Search for the cell housing the specified text and yield its [X, Y] center coordinate. 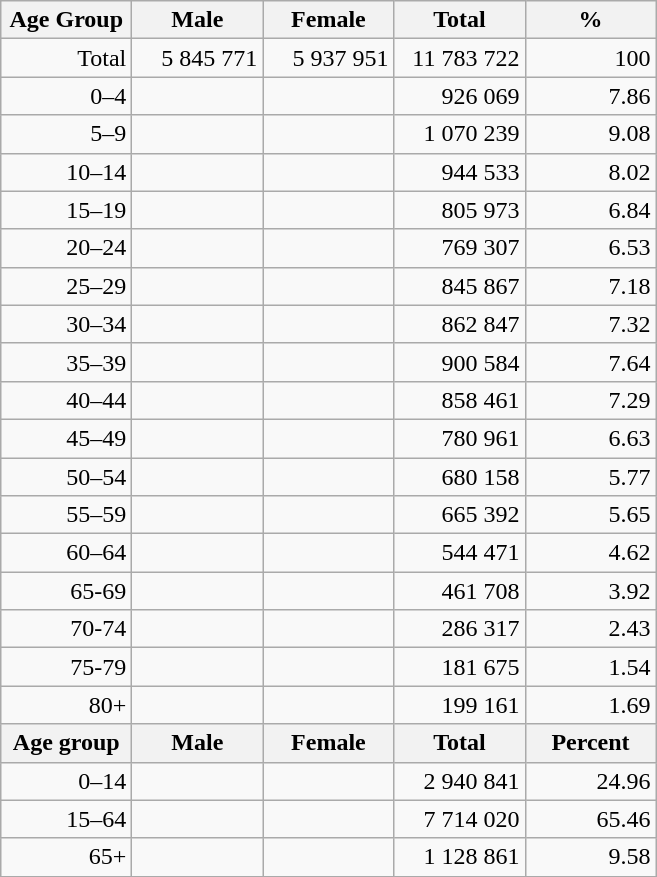
665 392 [460, 515]
1 128 861 [460, 857]
5 937 951 [328, 58]
40–44 [66, 400]
7.64 [590, 362]
0–4 [66, 96]
9.08 [590, 134]
45–49 [66, 438]
Percent [590, 743]
15–19 [66, 210]
7.29 [590, 400]
20–24 [66, 248]
858 461 [460, 400]
65.46 [590, 819]
75-79 [66, 667]
7 714 020 [460, 819]
35–39 [66, 362]
7.32 [590, 324]
780 961 [460, 438]
24.96 [590, 781]
5–9 [66, 134]
65+ [66, 857]
5.65 [590, 515]
10–14 [66, 172]
15–64 [66, 819]
926 069 [460, 96]
9.58 [590, 857]
1.69 [590, 705]
55–59 [66, 515]
181 675 [460, 667]
3.92 [590, 591]
1.54 [590, 667]
50–54 [66, 477]
1 070 239 [460, 134]
Age group [66, 743]
0–14 [66, 781]
100 [590, 58]
80+ [66, 705]
680 158 [460, 477]
30–34 [66, 324]
6.53 [590, 248]
2.43 [590, 629]
7.86 [590, 96]
7.18 [590, 286]
Age Group [66, 20]
900 584 [460, 362]
845 867 [460, 286]
4.62 [590, 553]
6.84 [590, 210]
6.63 [590, 438]
5.77 [590, 477]
70-74 [66, 629]
769 307 [460, 248]
8.02 [590, 172]
544 471 [460, 553]
199 161 [460, 705]
65-69 [66, 591]
2 940 841 [460, 781]
805 973 [460, 210]
5 845 771 [198, 58]
25–29 [66, 286]
286 317 [460, 629]
11 783 722 [460, 58]
862 847 [460, 324]
461 708 [460, 591]
% [590, 20]
944 533 [460, 172]
60–64 [66, 553]
